Provide the [X, Y] coordinate of the cell's center where the given text is located.  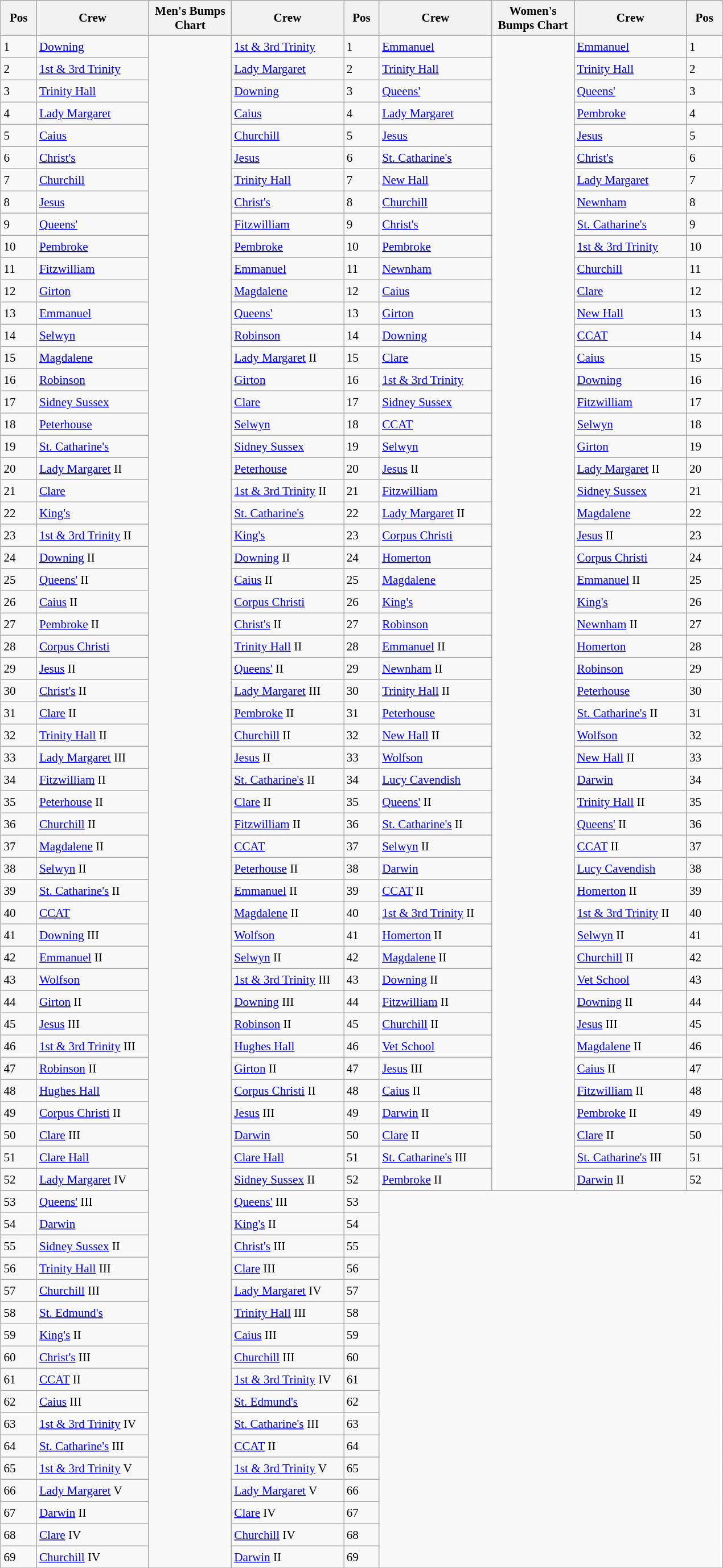
Women's Bumps Chart [533, 18]
Men's Bumps Chart [190, 18]
